Capture the cell that displays the provided text and extract its [x, y] central coordinate. 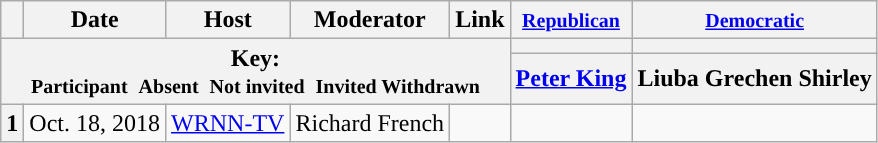
Democratic [754, 20]
Link [480, 20]
Richard French [370, 123]
WRNN-TV [228, 123]
Host [228, 20]
Oct. 18, 2018 [95, 123]
1 [12, 123]
Date [95, 20]
Republican [571, 20]
Liuba Grechen Shirley [754, 78]
Moderator [370, 20]
Key: Participant Absent Not invited Invited Withdrawn [256, 72]
Peter King [571, 78]
